Detect which cell encompasses the target text, then output its (X, Y) center coordinate. 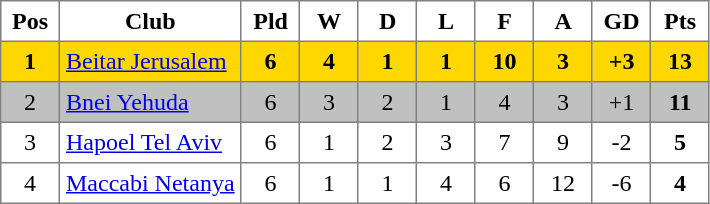
Maccabi Netanya (150, 183)
13 (680, 61)
7 (504, 142)
Pos (30, 21)
+1 (621, 102)
GD (621, 21)
L (446, 21)
Pld (270, 21)
5 (680, 142)
Hapoel Tel Aviv (150, 142)
Pts (680, 21)
Bnei Yehuda (150, 102)
Beitar Jerusalem (150, 61)
W (329, 21)
A (563, 21)
-2 (621, 142)
12 (563, 183)
F (504, 21)
11 (680, 102)
-6 (621, 183)
10 (504, 61)
Club (150, 21)
9 (563, 142)
D (387, 21)
+3 (621, 61)
